From the cell containing the given text, extract its center point as (X, Y) coordinate. 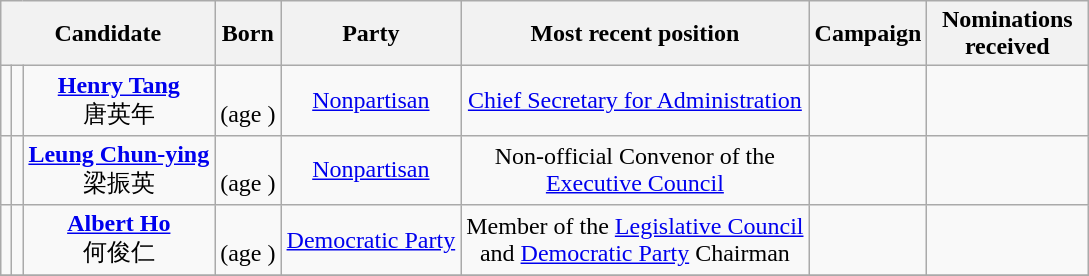
Henry Tang唐英年 (119, 101)
Chief Secretary for Administration (635, 101)
Non-official Convenor of theExecutive Council (635, 170)
Member of the Legislative Counciland Democratic Party Chairman (635, 240)
Party (371, 34)
Democratic Party (371, 240)
Campaign (868, 34)
Most recent position (635, 34)
Albert Ho何俊仁 (119, 240)
Leung Chun-ying梁振英 (119, 170)
Born (248, 34)
Nominationsreceived (1008, 34)
Candidate (108, 34)
